Pinpoint the cell where the given text exists, returning its (X, Y) midpoint coordinate. 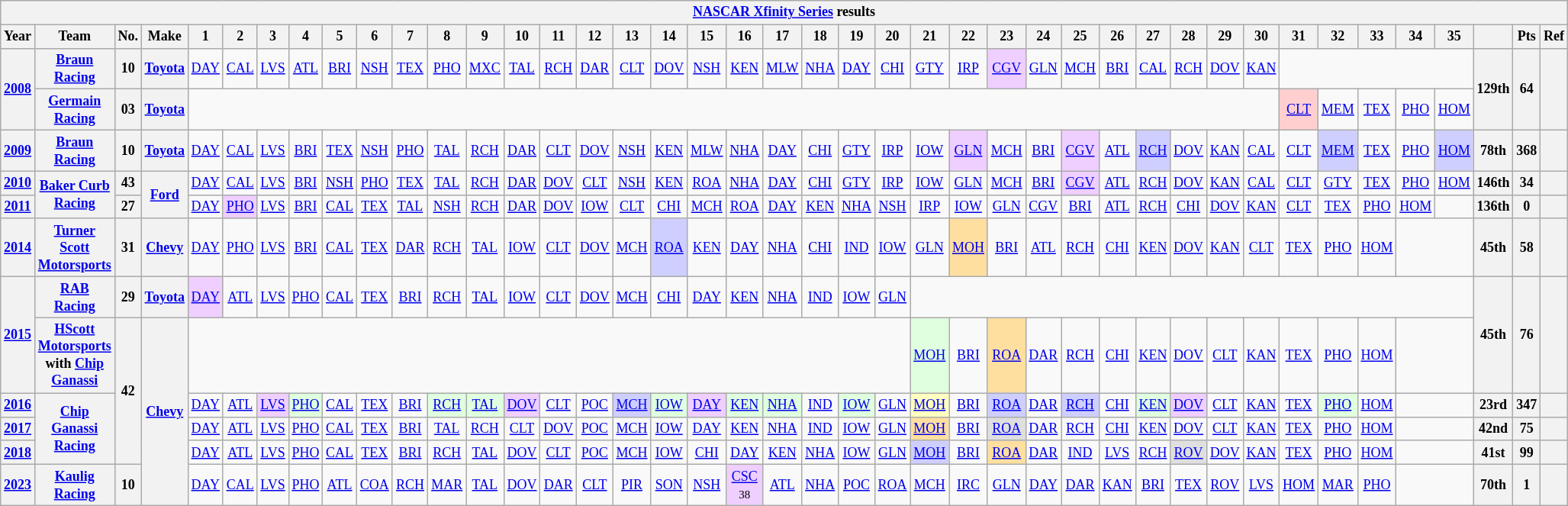
2008 (18, 89)
2023 (18, 485)
Turner Scott Motorsports (75, 247)
2011 (18, 206)
368 (1527, 150)
70th (1493, 485)
35 (1454, 37)
42 (128, 391)
2015 (18, 335)
7 (411, 37)
64 (1527, 89)
136th (1493, 206)
Kaulig Racing (75, 485)
12 (595, 37)
13 (632, 37)
2016 (18, 404)
42nd (1493, 429)
SON (669, 485)
17 (783, 37)
43 (128, 183)
2009 (18, 150)
Ford (165, 195)
IRC (969, 485)
20 (893, 37)
19 (857, 37)
11 (559, 37)
Team (75, 37)
41st (1493, 452)
16 (745, 37)
9 (485, 37)
2014 (18, 247)
PIR (632, 485)
25 (1080, 37)
2010 (18, 183)
24 (1044, 37)
2018 (18, 452)
2017 (18, 429)
Year (18, 37)
22 (969, 37)
347 (1527, 404)
5 (340, 37)
14 (669, 37)
Pts (1527, 37)
78th (1493, 150)
0 (1527, 206)
4 (305, 37)
146th (1493, 183)
21 (929, 37)
75 (1527, 429)
23 (1006, 37)
No. (128, 37)
30 (1261, 37)
23rd (1493, 404)
Chip Ganassi Racing (75, 429)
Ref (1554, 37)
RAB Racing (75, 298)
76 (1527, 335)
Make (165, 37)
CSC38 (745, 485)
NASCAR Xfinity Series results (784, 12)
129th (1493, 89)
COA (374, 485)
32 (1338, 37)
3 (273, 37)
Baker Curb Racing (75, 195)
99 (1527, 452)
8 (447, 37)
HScott Motorsports with Chip Ganassi (75, 356)
Germain Racing (75, 110)
33 (1376, 37)
MXC (485, 69)
15 (707, 37)
26 (1117, 37)
6 (374, 37)
03 (128, 110)
18 (820, 37)
58 (1527, 247)
2 (240, 37)
28 (1189, 37)
